Detect which cell encompasses the target text, then output its [x, y] center coordinate. 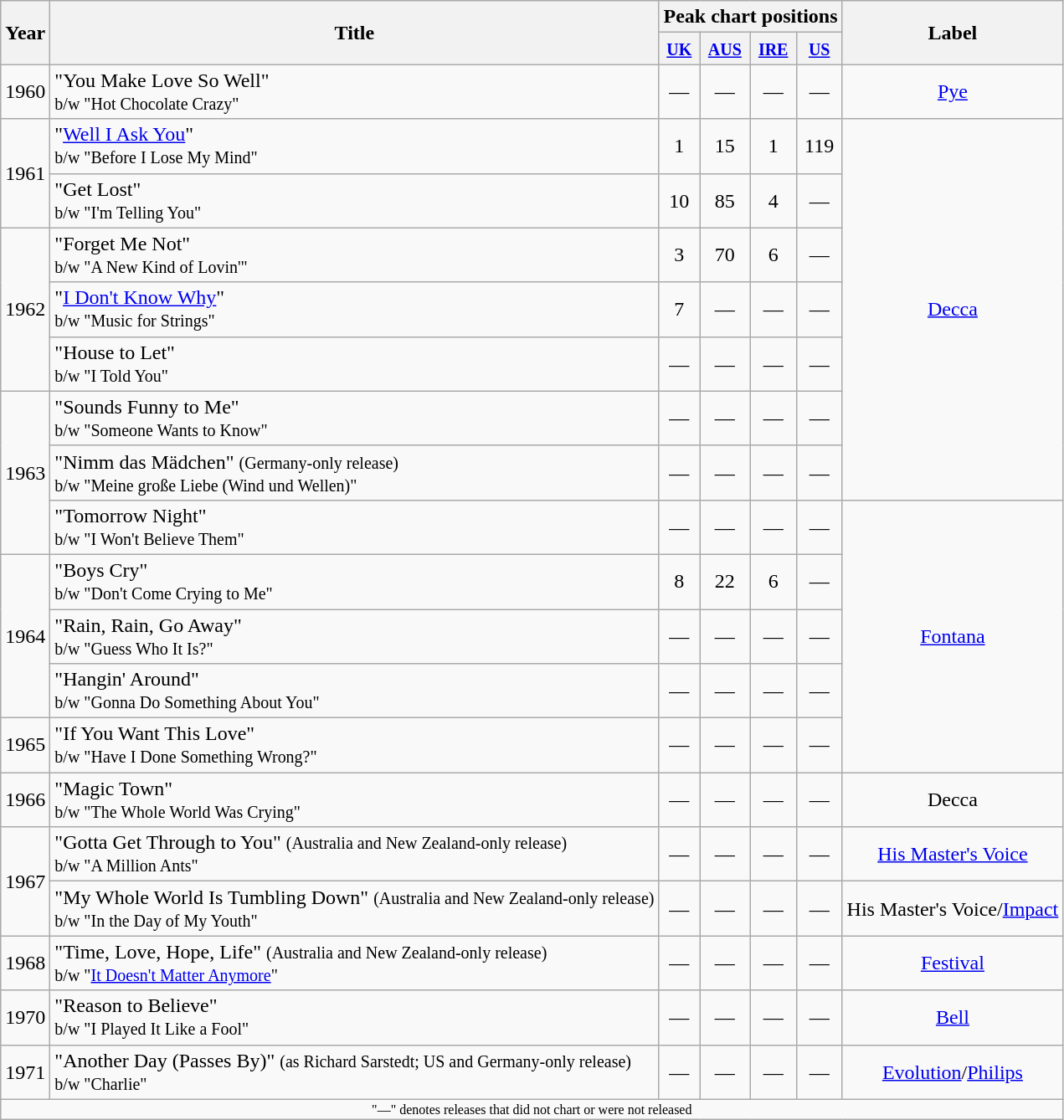
3 [680, 254]
"Tomorrow Night"b/w "I Won't Believe Them" [355, 527]
"Magic Town"b/w "The Whole World Was Crying" [355, 800]
Label [953, 33]
Pye [953, 92]
"Another Day (Passes By)" (as Richard Sarstedt; US and Germany-only release)b/w "Charlie" [355, 1071]
1970 [25, 1018]
1965 [25, 745]
"Rain, Rain, Go Away"b/w "Guess Who It Is?" [355, 636]
1967 [25, 881]
Year [25, 33]
"—" denotes releases that did not chart or were not released [532, 1109]
His Master's Voice/Impact [953, 909]
"Well I Ask You"b/w "Before I Lose My Mind" [355, 146]
"Gotta Get Through to You" (Australia and New Zealand-only release)b/w "A Million Ants" [355, 854]
Evolution/Philips [953, 1071]
Peak chart positions [750, 17]
4 [774, 201]
"Sounds Funny to Me"b/w "Someone Wants to Know" [355, 419]
"Nimm das Mädchen" (Germany-only release)b/w "Meine große Liebe (Wind und Wellen)" [355, 472]
"I Don't Know Why"b/w "Music for Strings" [355, 310]
"My Whole World Is Tumbling Down" (Australia and New Zealand-only release)b/w "In the Day of My Youth" [355, 909]
10 [680, 201]
"Forget Me Not"b/w "A New Kind of Lovin'" [355, 254]
1960 [25, 92]
"Reason to Believe"b/w "I Played It Like a Fool" [355, 1018]
US [819, 49]
70 [725, 254]
His Master's Voice [953, 854]
85 [725, 201]
1966 [25, 800]
UK [680, 49]
"Hangin' Around"b/w "Gonna Do Something About You" [355, 691]
1963 [25, 472]
"Time, Love, Hope, Life" (Australia and New Zealand-only release)b/w "It Doesn't Matter Anymore" [355, 963]
AUS [725, 49]
1962 [25, 310]
IRE [774, 49]
Fontana [953, 636]
22 [725, 581]
"Boys Cry"b/w "Don't Come Crying to Me" [355, 581]
"Get Lost"b/w "I'm Telling You" [355, 201]
"House to Let"b/w "I Told You" [355, 363]
8 [680, 581]
"If You Want This Love"b/w "Have I Done Something Wrong?" [355, 745]
1961 [25, 173]
119 [819, 146]
7 [680, 310]
1968 [25, 963]
Title [355, 33]
1971 [25, 1071]
15 [725, 146]
"You Make Love So Well"b/w "Hot Chocolate Crazy" [355, 92]
Festival [953, 963]
Bell [953, 1018]
1964 [25, 636]
